Provide the [X, Y] coordinate of the cell's center where the given text is located.  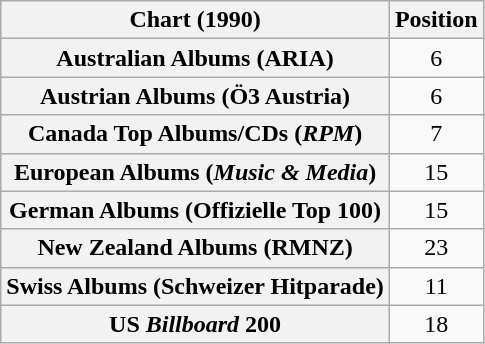
11 [436, 286]
Austrian Albums (Ö3 Austria) [196, 96]
Australian Albums (ARIA) [196, 58]
Canada Top Albums/CDs (RPM) [196, 134]
23 [436, 248]
18 [436, 324]
Swiss Albums (Schweizer Hitparade) [196, 286]
Chart (1990) [196, 20]
7 [436, 134]
US Billboard 200 [196, 324]
European Albums (Music & Media) [196, 172]
German Albums (Offizielle Top 100) [196, 210]
Position [436, 20]
New Zealand Albums (RMNZ) [196, 248]
